Output the (X, Y) coordinate of the center of the cell containing the given text.  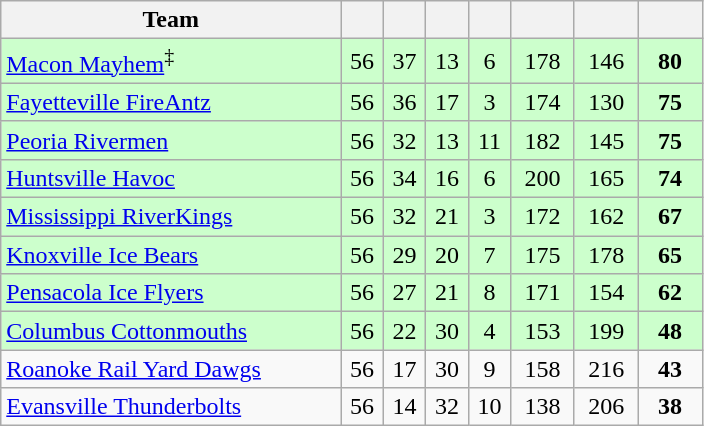
Columbus Cottonmouths (171, 331)
200 (543, 178)
22 (404, 331)
27 (404, 293)
10 (489, 407)
174 (543, 102)
34 (404, 178)
14 (404, 407)
171 (543, 293)
182 (543, 140)
Huntsville Havoc (171, 178)
65 (670, 255)
29 (404, 255)
199 (606, 331)
43 (670, 369)
20 (447, 255)
7 (489, 255)
Knoxville Ice Bears (171, 255)
146 (606, 62)
62 (670, 293)
11 (489, 140)
48 (670, 331)
Macon Mayhem‡ (171, 62)
8 (489, 293)
74 (670, 178)
36 (404, 102)
Mississippi RiverKings (171, 217)
153 (543, 331)
37 (404, 62)
145 (606, 140)
4 (489, 331)
16 (447, 178)
172 (543, 217)
206 (606, 407)
Fayetteville FireAntz (171, 102)
130 (606, 102)
216 (606, 369)
Roanoke Rail Yard Dawgs (171, 369)
38 (670, 407)
162 (606, 217)
175 (543, 255)
80 (670, 62)
158 (543, 369)
Peoria Rivermen (171, 140)
Evansville Thunderbolts (171, 407)
165 (606, 178)
Pensacola Ice Flyers (171, 293)
Team (171, 20)
154 (606, 293)
67 (670, 217)
138 (543, 407)
9 (489, 369)
